Return [x, y] of the center of cell containing provided text 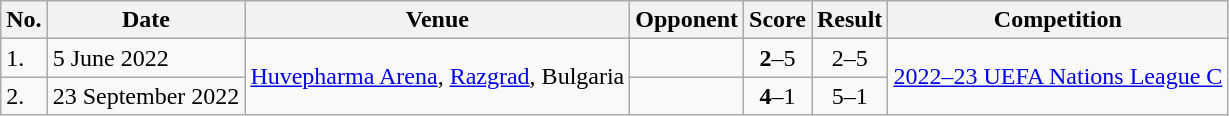
No. [24, 20]
23 September 2022 [146, 96]
Competition [1058, 20]
Score [778, 20]
Venue [438, 20]
Huvepharma Arena, Razgrad, Bulgaria [438, 77]
2. [24, 96]
2022–23 UEFA Nations League C [1058, 77]
4–1 [778, 96]
Opponent [687, 20]
1. [24, 58]
5–1 [850, 96]
Result [850, 20]
Date [146, 20]
5 June 2022 [146, 58]
